Return [x, y] of the center of cell containing provided text 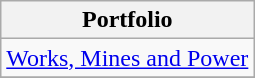
Works, Mines and Power [128, 58]
Portfolio [128, 20]
